Output the [x, y] coordinate of the center of the cell containing the given text.  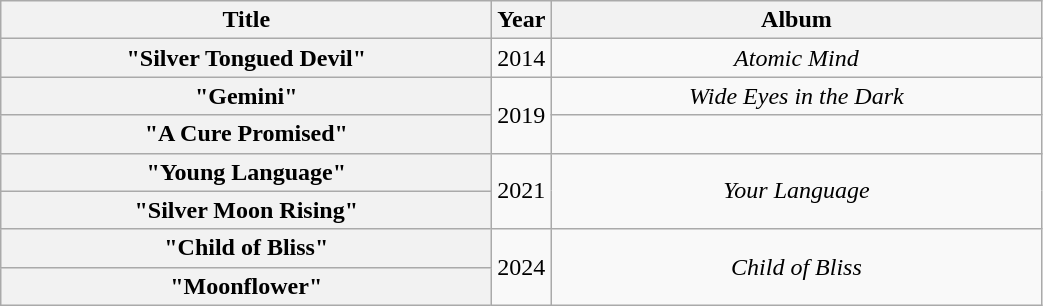
Child of Bliss [796, 267]
Year [522, 20]
Wide Eyes in the Dark [796, 96]
Atomic Mind [796, 58]
Album [796, 20]
2019 [522, 115]
Your Language [796, 191]
Title [246, 20]
"Moonflower" [246, 286]
2021 [522, 191]
"Child of Bliss" [246, 248]
"Young Language" [246, 172]
"Gemini" [246, 96]
"A Cure Promised" [246, 134]
2014 [522, 58]
"Silver Moon Rising" [246, 210]
"Silver Tongued Devil" [246, 58]
2024 [522, 267]
